Output the [x, y] coordinate of the center of the cell containing the given text.  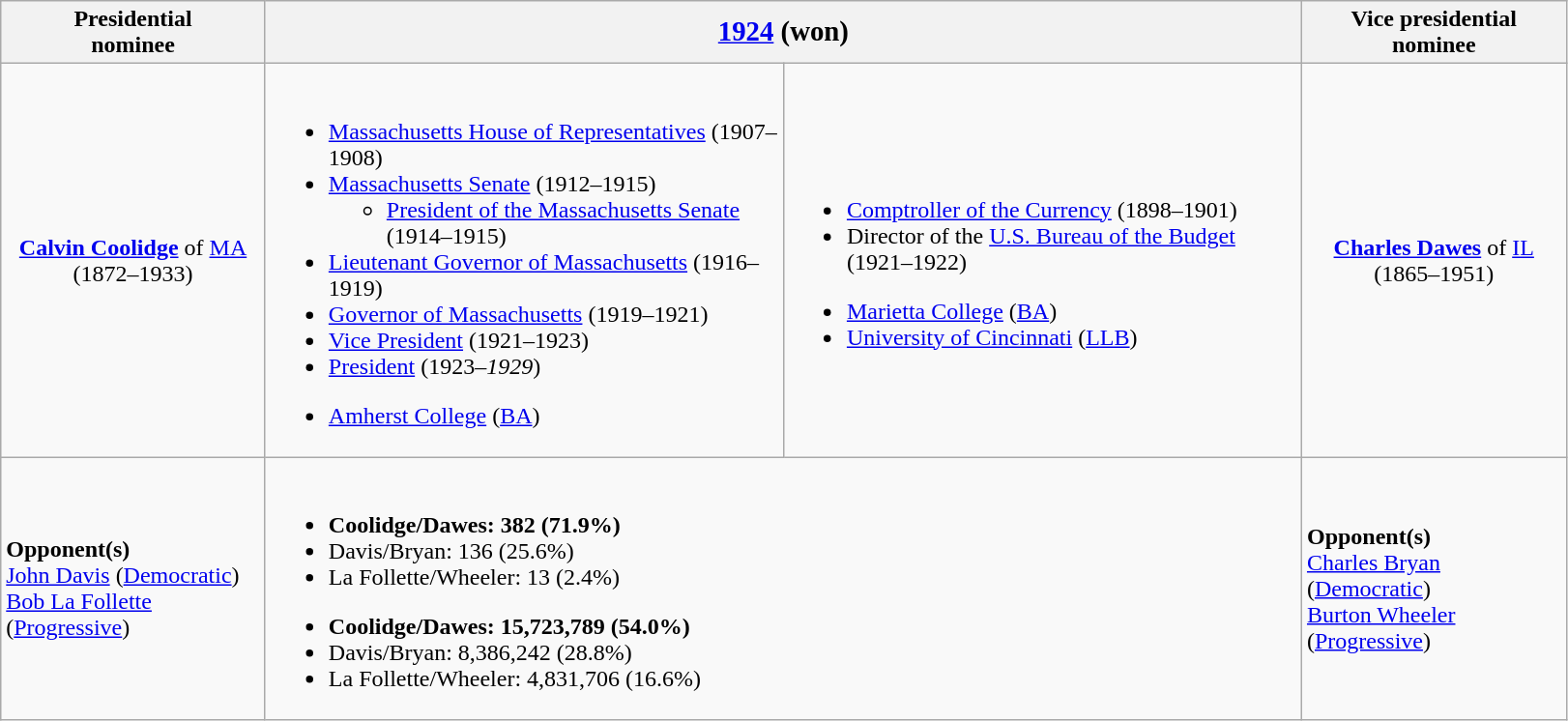
Calvin Coolidge of MA(1872–1933) [133, 261]
Vice presidentialnominee [1434, 33]
Comptroller of the Currency (1898–1901)Director of the U.S. Bureau of the Budget (1921–1922)Marietta College (BA)University of Cincinnati (LLB) [1042, 261]
Presidentialnominee [133, 33]
Opponent(s)John Davis (Democratic)Bob La Follette (Progressive) [133, 589]
Opponent(s)Charles Bryan (Democratic)Burton Wheeler (Progressive) [1434, 589]
Charles Dawes of IL(1865–1951) [1434, 261]
1924 (won) [783, 33]
